Return the (X, Y) coordinate for the center point of the cell that contains the specified text.  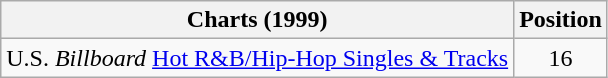
16 (561, 58)
Charts (1999) (258, 20)
Position (561, 20)
U.S. Billboard Hot R&B/Hip-Hop Singles & Tracks (258, 58)
